Identify which cell holds the provided text, then report its (x, y) central coordinate. 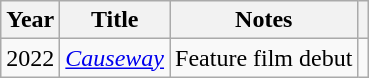
Causeway (115, 58)
Feature film debut (264, 58)
Title (115, 20)
Notes (264, 20)
2022 (30, 58)
Year (30, 20)
